Determine the [X, Y] coordinate at the center of the cell enclosing the given text.  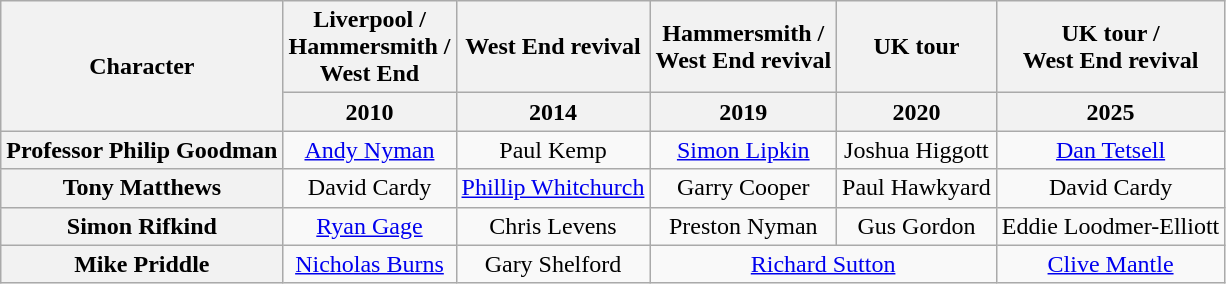
2020 [917, 112]
2014 [553, 112]
Richard Sutton [823, 264]
UK tour [917, 47]
Paul Hawkyard [917, 188]
Joshua Higgott [917, 150]
2019 [744, 112]
Dan Tetsell [1110, 150]
Character [142, 66]
Hammersmith /West End revival [744, 47]
Preston Nyman [744, 226]
West End revival [553, 47]
Simon Lipkin [744, 150]
Liverpool /Hammersmith /West End [370, 47]
Tony Matthews [142, 188]
Simon Rifkind [142, 226]
Mike Priddle [142, 264]
Paul Kemp [553, 150]
Phillip Whitchurch [553, 188]
2025 [1110, 112]
Professor Philip Goodman [142, 150]
Gus Gordon [917, 226]
Gary Shelford [553, 264]
Eddie Loodmer-Elliott [1110, 226]
Ryan Gage [370, 226]
Clive Mantle [1110, 264]
Andy Nyman [370, 150]
Garry Cooper [744, 188]
2010 [370, 112]
UK tour /West End revival [1110, 47]
Chris Levens [553, 226]
Nicholas Burns [370, 264]
